Extract the [x, y] coordinate from the center of the cell holding the provided text.  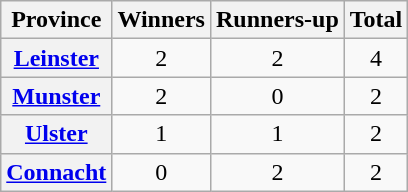
Leinster [56, 58]
Total [376, 20]
Munster [56, 96]
Ulster [56, 134]
Connacht [56, 172]
Winners [162, 20]
Province [56, 20]
Runners-up [277, 20]
4 [376, 58]
